Determine the (x, y) coordinate at the center of the cell enclosing the given text.  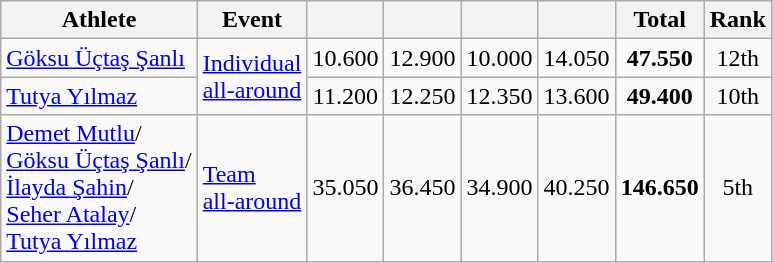
Individualall-around (252, 77)
35.050 (346, 188)
10.000 (500, 58)
Total (660, 20)
Rank (738, 20)
34.900 (500, 188)
10th (738, 96)
12.250 (422, 96)
146.650 (660, 188)
12.900 (422, 58)
Demet Mutlu/Göksu Üçtaş Şanlı/İlayda Şahin/Seher Atalay/Tutya Yılmaz (99, 188)
47.550 (660, 58)
Tutya Yılmaz (99, 96)
10.600 (346, 58)
Athlete (99, 20)
13.600 (576, 96)
12.350 (500, 96)
40.250 (576, 188)
49.400 (660, 96)
Event (252, 20)
Göksu Üçtaş Şanlı (99, 58)
11.200 (346, 96)
36.450 (422, 188)
Teamall-around (252, 188)
12th (738, 58)
14.050 (576, 58)
5th (738, 188)
